Search for the cell housing the specified text and yield its [x, y] center coordinate. 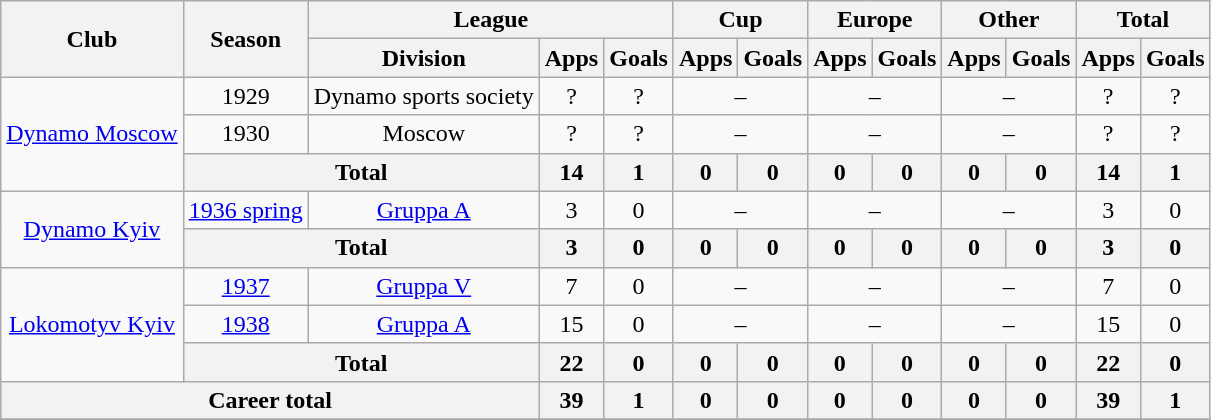
Dynamo Moscow [92, 134]
1938 [246, 324]
Moscow [424, 134]
1937 [246, 286]
Other [1009, 20]
Cup [740, 20]
Club [92, 39]
1936 spring [246, 210]
Lokomotyv Kyiv [92, 324]
Division [424, 58]
1929 [246, 96]
Dynamo sports society [424, 96]
Career total [270, 400]
Gruppa V [424, 286]
Season [246, 39]
1930 [246, 134]
Dynamo Kyiv [92, 229]
League [490, 20]
Europe [875, 20]
